Pinpoint the cell where the given text exists, returning its [X, Y] midpoint coordinate. 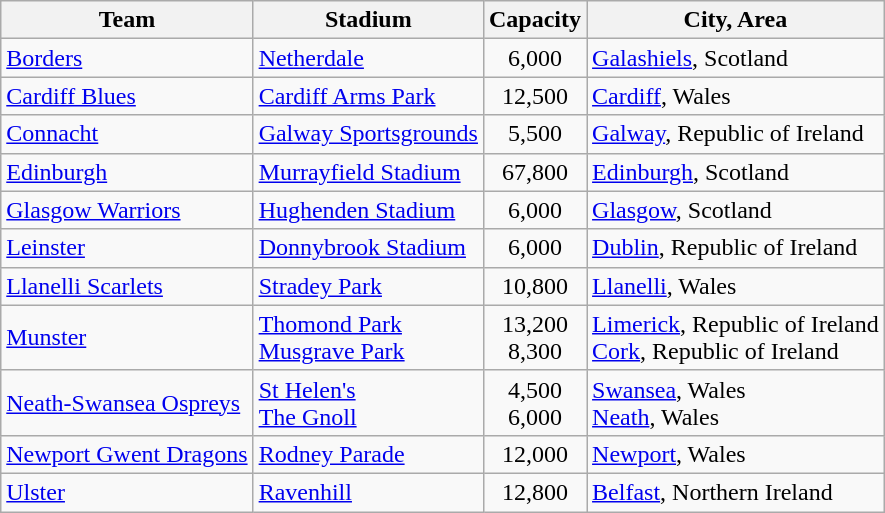
Belfast, Northern Ireland [736, 492]
Stadium [368, 20]
City, Area [736, 20]
Ulster [127, 492]
12,000 [534, 454]
Galway, Republic of Ireland [736, 134]
Ravenhill [368, 492]
Thomond ParkMusgrave Park [368, 338]
Rodney Parade [368, 454]
St Helen'sThe Gnoll [368, 402]
12,800 [534, 492]
Newport, Wales [736, 454]
10,800 [534, 286]
Cardiff, Wales [736, 96]
Neath-Swansea Ospreys [127, 402]
13,2008,300 [534, 338]
Leinster [127, 248]
Newport Gwent Dragons [127, 454]
Dublin, Republic of Ireland [736, 248]
Swansea, WalesNeath, Wales [736, 402]
Glasgow Warriors [127, 210]
Cardiff Arms Park [368, 96]
Edinburgh [127, 172]
4,5006,000 [534, 402]
12,500 [534, 96]
Hughenden Stadium [368, 210]
Limerick, Republic of IrelandCork, Republic of Ireland [736, 338]
Edinburgh, Scotland [736, 172]
Glasgow, Scotland [736, 210]
Llanelli Scarlets [127, 286]
Borders [127, 58]
5,500 [534, 134]
Donnybrook Stadium [368, 248]
Cardiff Blues [127, 96]
Llanelli, Wales [736, 286]
Galway Sportsgrounds [368, 134]
Netherdale [368, 58]
Stradey Park [368, 286]
Galashiels, Scotland [736, 58]
Capacity [534, 20]
Murrayfield Stadium [368, 172]
Team [127, 20]
Connacht [127, 134]
67,800 [534, 172]
Munster [127, 338]
